Output the (x, y) coordinate of the center of the cell containing the given text.  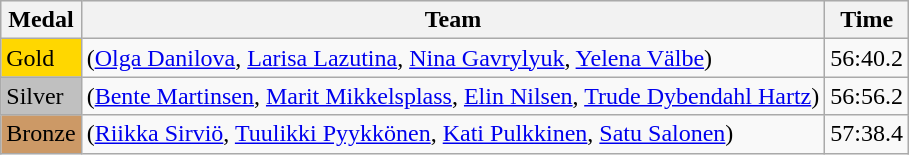
Bronze (41, 134)
56:56.2 (867, 96)
57:38.4 (867, 134)
(Riikka Sirviö, Tuulikki Pyykkönen, Kati Pulkkinen, Satu Salonen) (453, 134)
Team (453, 20)
Medal (41, 20)
(Bente Martinsen, Marit Mikkelsplass, Elin Nilsen, Trude Dybendahl Hartz) (453, 96)
Time (867, 20)
56:40.2 (867, 58)
(Olga Danilova, Larisa Lazutina, Nina Gavrylyuk, Yelena Välbe) (453, 58)
Silver (41, 96)
Gold (41, 58)
